Return [X, Y] of the center of cell containing provided text 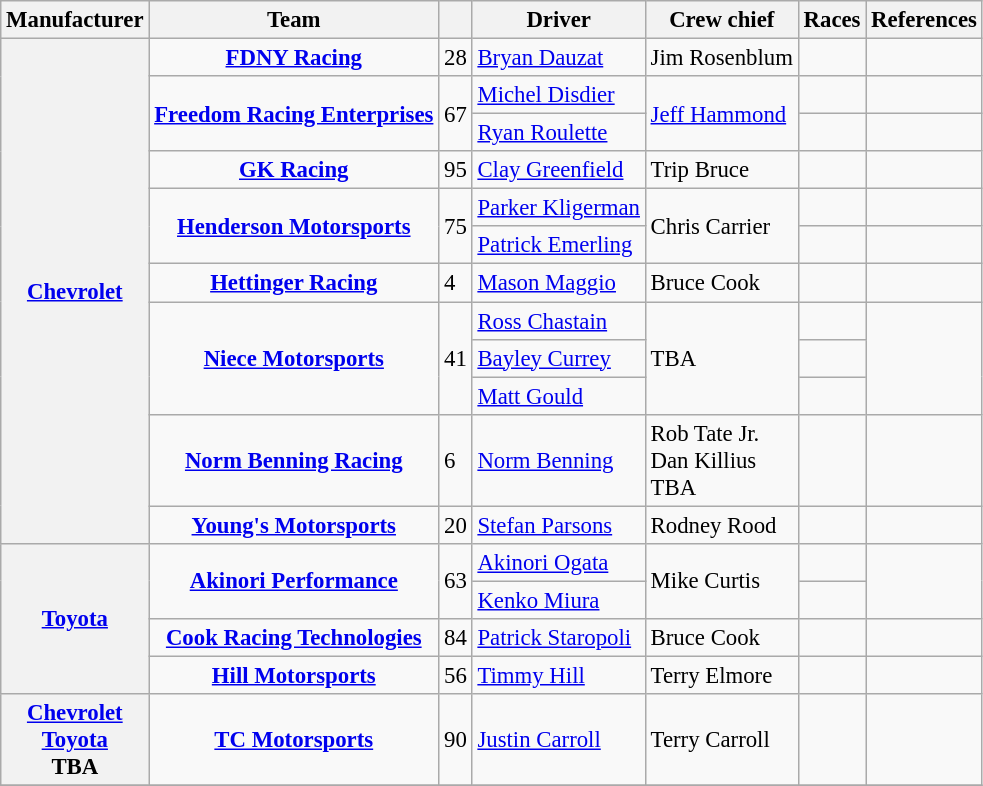
GK Racing [294, 170]
Akinori Performance [294, 582]
Toyota [75, 619]
Akinori Ogata [558, 563]
Driver [558, 20]
Justin Carroll [558, 740]
Jeff Hammond [722, 114]
56 [456, 675]
Team [294, 20]
Races [832, 20]
Hettinger Racing [294, 283]
Crew chief [722, 20]
Ross Chastain [558, 321]
Rodney Rood [722, 525]
Michel Disdier [558, 95]
Patrick Emerling [558, 245]
75 [456, 226]
67 [456, 114]
Chevrolet [75, 292]
63 [456, 582]
Hill Motorsports [294, 675]
Bryan Dauzat [558, 58]
Chris Carrier [722, 226]
Mason Maggio [558, 283]
Jim Rosenblum [722, 58]
Ryan Roulette [558, 133]
4 [456, 283]
Manufacturer [75, 20]
Timmy Hill [558, 675]
Clay Greenfield [558, 170]
Norm Benning Racing [294, 460]
95 [456, 170]
90 [456, 740]
Norm Benning [558, 460]
Bayley Currey [558, 358]
Terry Carroll [722, 740]
Parker Kligerman [558, 208]
Niece Motorsports [294, 358]
Henderson Motorsports [294, 226]
6 [456, 460]
Freedom Racing Enterprises [294, 114]
41 [456, 358]
FDNY Racing [294, 58]
Trip Bruce [722, 170]
20 [456, 525]
Chevrolet Toyota TBA [75, 740]
Mike Curtis [722, 582]
Rob Tate Jr. Dan Killius TBA [722, 460]
84 [456, 638]
Terry Elmore [722, 675]
Stefan Parsons [558, 525]
28 [456, 58]
TBA [722, 358]
Kenko Miura [558, 600]
Matt Gould [558, 396]
TC Motorsports [294, 740]
Young's Motorsports [294, 525]
References [924, 20]
Patrick Staropoli [558, 638]
Cook Racing Technologies [294, 638]
